Find where the given text appears and provide that cell's center as [x, y] coordinate. 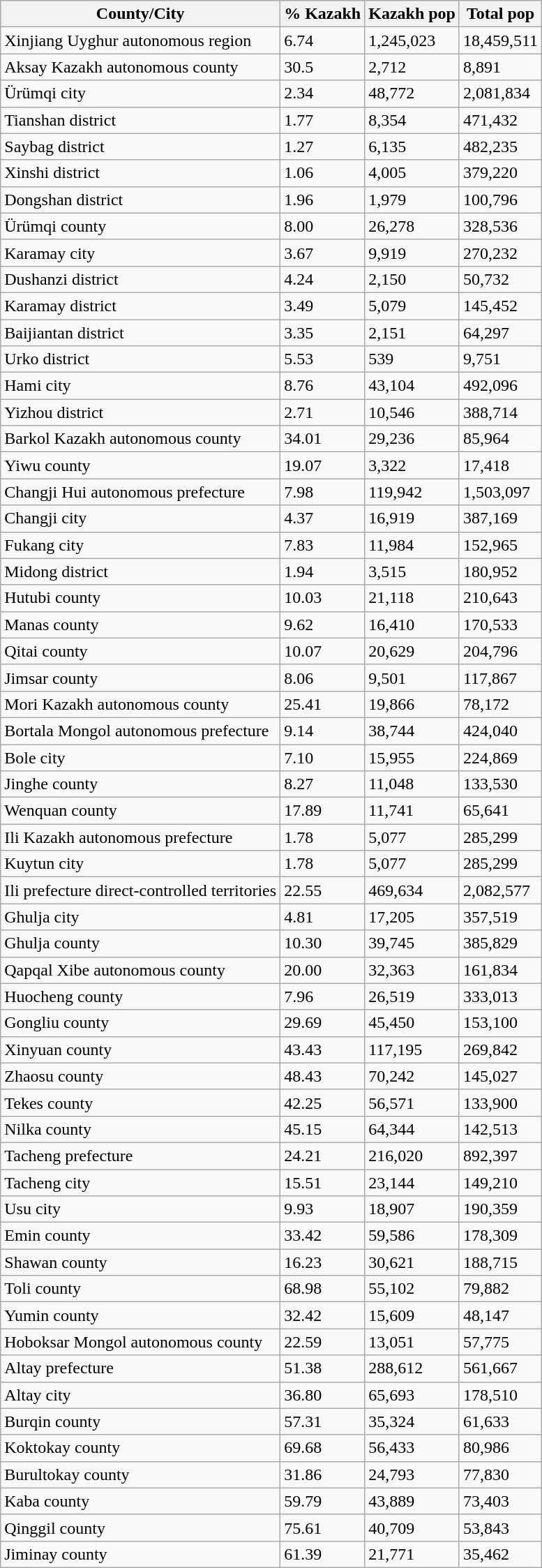
Kaba county [141, 1501]
56,571 [412, 1103]
% Kazakh [322, 14]
22.59 [322, 1342]
Nilka county [141, 1129]
333,013 [500, 996]
8,891 [500, 67]
30.5 [322, 67]
Ili prefecture direct-controlled territories [141, 890]
33.42 [322, 1236]
1,245,023 [412, 40]
328,536 [500, 226]
8.76 [322, 386]
Tekes county [141, 1103]
117,867 [500, 678]
23,144 [412, 1183]
21,118 [412, 598]
561,667 [500, 1368]
18,907 [412, 1209]
1.96 [322, 200]
Karamay city [141, 253]
36.80 [322, 1395]
65,693 [412, 1395]
9.14 [322, 731]
21,771 [412, 1554]
19,866 [412, 704]
Altay city [141, 1395]
Qapqal Xibe autonomous county [141, 970]
64,344 [412, 1129]
10,546 [412, 412]
1.27 [322, 147]
29,236 [412, 439]
100,796 [500, 200]
Ürümqi city [141, 94]
7.98 [322, 492]
43.43 [322, 1050]
492,096 [500, 386]
Kuytun city [141, 864]
19.07 [322, 465]
161,834 [500, 970]
11,984 [412, 545]
Сounty/City [141, 14]
142,513 [500, 1129]
59,586 [412, 1236]
Mori Kazakh autonomous county [141, 704]
9,501 [412, 678]
29.69 [322, 1023]
11,741 [412, 811]
Ghulja county [141, 943]
Gongliu county [141, 1023]
20.00 [322, 970]
25.41 [322, 704]
17.89 [322, 811]
56,433 [412, 1448]
149,210 [500, 1183]
45.15 [322, 1129]
16,919 [412, 518]
31.86 [322, 1474]
Tianshan district [141, 120]
388,714 [500, 412]
51.38 [322, 1368]
Changji city [141, 518]
22.55 [322, 890]
48.43 [322, 1076]
3,322 [412, 465]
4.37 [322, 518]
26,519 [412, 996]
Shawan county [141, 1262]
270,232 [500, 253]
8,354 [412, 120]
7.83 [322, 545]
Baijiantan district [141, 333]
145,452 [500, 306]
133,900 [500, 1103]
Kazakh pop [412, 14]
178,510 [500, 1395]
24,793 [412, 1474]
Changji Hui autonomous prefecture [141, 492]
13,051 [412, 1342]
38,744 [412, 731]
539 [412, 359]
6,135 [412, 147]
Karamay district [141, 306]
Hami city [141, 386]
79,882 [500, 1289]
8.00 [322, 226]
9,751 [500, 359]
Bole city [141, 757]
2,081,834 [500, 94]
1.77 [322, 120]
1.06 [322, 173]
43,889 [412, 1501]
68.98 [322, 1289]
7.10 [322, 757]
892,397 [500, 1156]
39,745 [412, 943]
43,104 [412, 386]
180,952 [500, 572]
15,955 [412, 757]
45,450 [412, 1023]
Toli county [141, 1289]
1,979 [412, 200]
42.25 [322, 1103]
3.49 [322, 306]
133,530 [500, 784]
3.67 [322, 253]
6.74 [322, 40]
Hoboksar Mongol autonomous county [141, 1342]
Emin county [141, 1236]
Ghulja city [141, 917]
2.71 [322, 412]
469,634 [412, 890]
Ili Kazakh autonomous prefecture [141, 837]
75.61 [322, 1528]
Wenquan county [141, 811]
288,612 [412, 1368]
18,459,511 [500, 40]
424,040 [500, 731]
269,842 [500, 1050]
48,147 [500, 1315]
8.27 [322, 784]
1,503,097 [500, 492]
34.01 [322, 439]
170,533 [500, 625]
9,919 [412, 253]
69.68 [322, 1448]
57.31 [322, 1421]
9.62 [322, 625]
Jiminay county [141, 1554]
32,363 [412, 970]
53,843 [500, 1528]
119,942 [412, 492]
61.39 [322, 1554]
471,432 [500, 120]
7.96 [322, 996]
Hutubi county [141, 598]
Barkol Kazakh autonomous county [141, 439]
Tacheng city [141, 1183]
Manas county [141, 625]
188,715 [500, 1262]
65,641 [500, 811]
Urko district [141, 359]
Jinghe county [141, 784]
Dongshan district [141, 200]
40,709 [412, 1528]
64,297 [500, 333]
216,020 [412, 1156]
59.79 [322, 1501]
224,869 [500, 757]
17,205 [412, 917]
35,324 [412, 1421]
17,418 [500, 465]
Xinjiang Uyghur autonomous region [141, 40]
80,986 [500, 1448]
24.21 [322, 1156]
Tacheng prefecture [141, 1156]
2.34 [322, 94]
8.06 [322, 678]
57,775 [500, 1342]
178,309 [500, 1236]
32.42 [322, 1315]
Saybag district [141, 147]
4,005 [412, 173]
117,195 [412, 1050]
11,048 [412, 784]
77,830 [500, 1474]
61,633 [500, 1421]
Xinshi district [141, 173]
2,150 [412, 279]
Usu city [141, 1209]
4.81 [322, 917]
16.23 [322, 1262]
20,629 [412, 651]
Fukang city [141, 545]
50,732 [500, 279]
85,964 [500, 439]
Burqin county [141, 1421]
Yumin county [141, 1315]
Burultokay county [141, 1474]
Yiwu county [141, 465]
Aksay Kazakh autonomous county [141, 67]
Zhaosu county [141, 1076]
Bortala Mongol autonomous prefecture [141, 731]
2,712 [412, 67]
357,519 [500, 917]
55,102 [412, 1289]
35,462 [500, 1554]
Jimsar county [141, 678]
15.51 [322, 1183]
379,220 [500, 173]
Total pop [500, 14]
Ürümqi county [141, 226]
1.94 [322, 572]
78,172 [500, 704]
10.07 [322, 651]
204,796 [500, 651]
Qinggil county [141, 1528]
30,621 [412, 1262]
Koktokay county [141, 1448]
48,772 [412, 94]
4.24 [322, 279]
5,079 [412, 306]
26,278 [412, 226]
Dushanzi district [141, 279]
Yizhou district [141, 412]
2,082,577 [500, 890]
10.30 [322, 943]
152,965 [500, 545]
Qitai county [141, 651]
482,235 [500, 147]
2,151 [412, 333]
387,169 [500, 518]
385,829 [500, 943]
Huocheng county [141, 996]
73,403 [500, 1501]
10.03 [322, 598]
145,027 [500, 1076]
9.93 [322, 1209]
210,643 [500, 598]
190,359 [500, 1209]
Xinyuan county [141, 1050]
Altay prefecture [141, 1368]
153,100 [500, 1023]
15,609 [412, 1315]
70,242 [412, 1076]
16,410 [412, 625]
3,515 [412, 572]
3.35 [322, 333]
5.53 [322, 359]
Midong district [141, 572]
